Find where the given text appears and provide that cell's center as [x, y] coordinate. 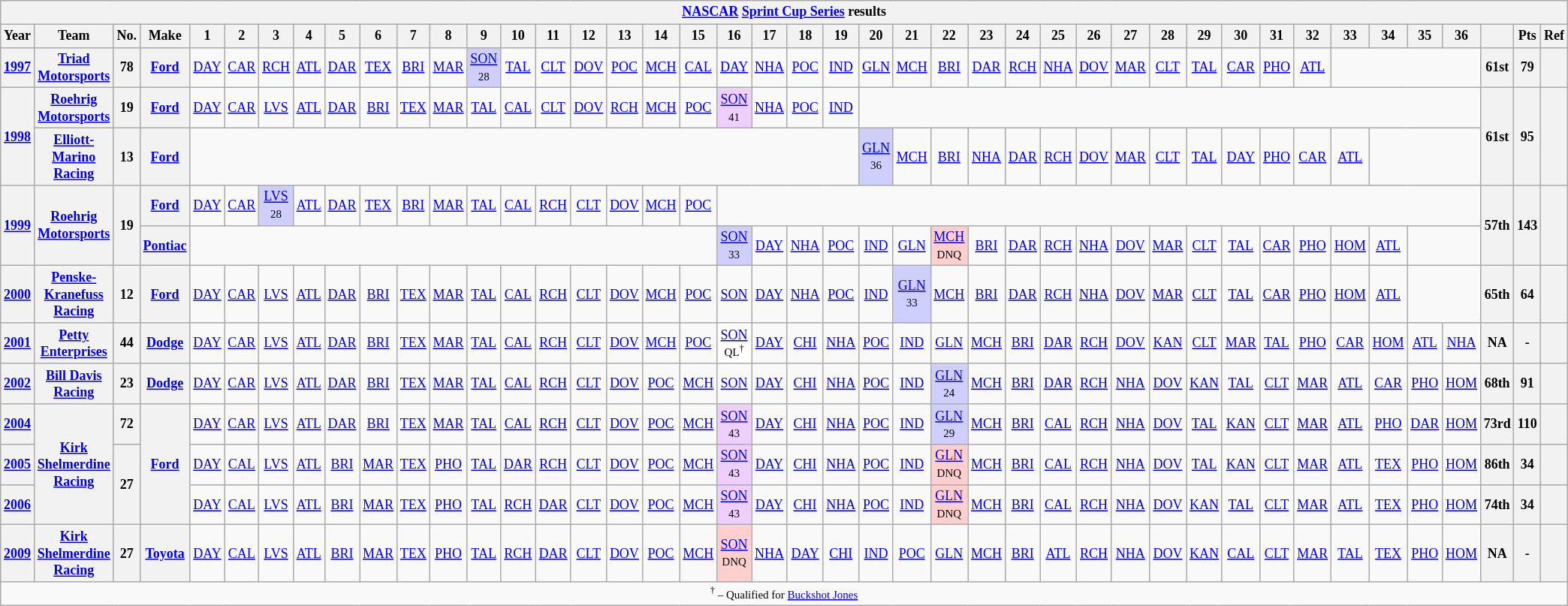
8 [448, 36]
Triad Motorsports [74, 68]
33 [1350, 36]
GLN36 [876, 156]
20 [876, 36]
Elliott-Marino Racing [74, 156]
64 [1527, 294]
21 [912, 36]
44 [126, 343]
LVS28 [276, 206]
2006 [18, 505]
1999 [18, 225]
79 [1527, 68]
Ref [1554, 36]
36 [1461, 36]
2009 [18, 553]
16 [734, 36]
Petty Enterprises [74, 343]
35 [1425, 36]
1998 [18, 137]
78 [126, 68]
2000 [18, 294]
9 [484, 36]
GLN24 [949, 384]
26 [1094, 36]
2004 [18, 424]
30 [1241, 36]
5 [342, 36]
10 [518, 36]
SON28 [484, 68]
SONQL† [734, 343]
SON33 [734, 246]
72 [126, 424]
29 [1205, 36]
24 [1023, 36]
SON41 [734, 108]
86th [1497, 465]
Team [74, 36]
25 [1058, 36]
15 [698, 36]
65th [1497, 294]
22 [949, 36]
SONDNQ [734, 553]
68th [1497, 384]
Year [18, 36]
GLN33 [912, 294]
Pontiac [165, 246]
57th [1497, 225]
Pts [1527, 36]
11 [553, 36]
91 [1527, 384]
110 [1527, 424]
2001 [18, 343]
Penske-Kranefuss Racing [74, 294]
28 [1168, 36]
143 [1527, 225]
6 [378, 36]
74th [1497, 505]
Bill Davis Racing [74, 384]
73rd [1497, 424]
2 [242, 36]
32 [1313, 36]
18 [805, 36]
Toyota [165, 553]
1 [207, 36]
No. [126, 36]
1997 [18, 68]
2005 [18, 465]
4 [309, 36]
7 [413, 36]
2002 [18, 384]
31 [1277, 36]
GLN29 [949, 424]
14 [661, 36]
MCHDNQ [949, 246]
Make [165, 36]
3 [276, 36]
95 [1527, 137]
† – Qualified for Buckshot Jones [784, 594]
NASCAR Sprint Cup Series results [784, 12]
17 [770, 36]
